Extract the (x, y) coordinate from the center of the cell holding the provided text.  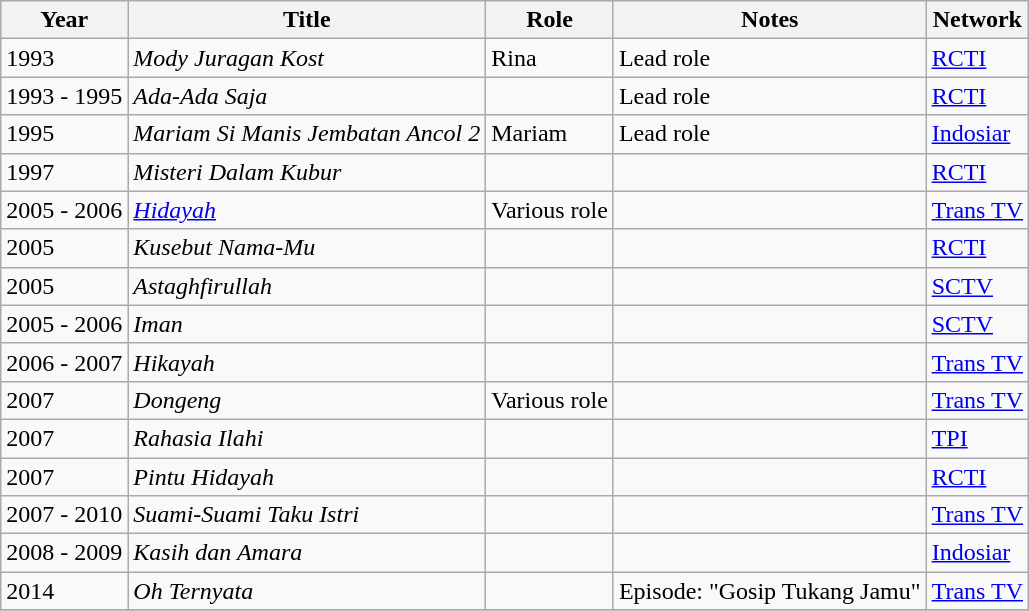
Notes (770, 20)
1993 - 1995 (64, 96)
TPI (977, 438)
1993 (64, 58)
Episode: "Gosip Tukang Jamu" (770, 591)
2007 - 2010 (64, 515)
Hidayah (307, 210)
Mariam Si Manis Jembatan Ancol 2 (307, 134)
Iman (307, 324)
1995 (64, 134)
Mody Juragan Kost (307, 58)
2014 (64, 591)
1997 (64, 172)
Rina (550, 58)
Year (64, 20)
Pintu Hidayah (307, 477)
Mariam (550, 134)
Astaghfirullah (307, 286)
Kusebut Nama-Mu (307, 248)
Rahasia Ilahi (307, 438)
Misteri Dalam Kubur (307, 172)
Title (307, 20)
Ada-Ada Saja (307, 96)
Hikayah (307, 362)
Network (977, 20)
Suami-Suami Taku Istri (307, 515)
Dongeng (307, 400)
2008 - 2009 (64, 553)
Kasih dan Amara (307, 553)
2006 - 2007 (64, 362)
Role (550, 20)
Oh Ternyata (307, 591)
